From the cell containing the given text, extract its center point as (x, y) coordinate. 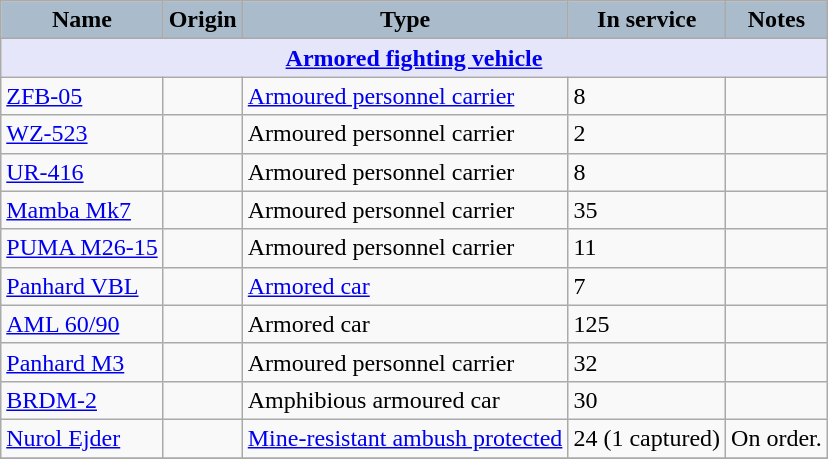
Armored fighting vehicle (414, 58)
Panhard VBL (82, 286)
125 (647, 324)
BRDM-2 (82, 400)
Mine-resistant ambush protected (405, 438)
Origin (202, 20)
In service (647, 20)
7 (647, 286)
32 (647, 362)
Name (82, 20)
Type (405, 20)
UR-416 (82, 172)
24 (1 captured) (647, 438)
30 (647, 400)
2 (647, 134)
Notes (777, 20)
On order. (777, 438)
35 (647, 210)
Panhard M3 (82, 362)
PUMA M26-15 (82, 248)
AML 60/90 (82, 324)
ZFB-05 (82, 96)
Amphibious armoured car (405, 400)
Nurol Ejder (82, 438)
Mamba Mk7 (82, 210)
11 (647, 248)
WZ-523 (82, 134)
